Find where the given text appears and provide that cell's center as (X, Y) coordinate. 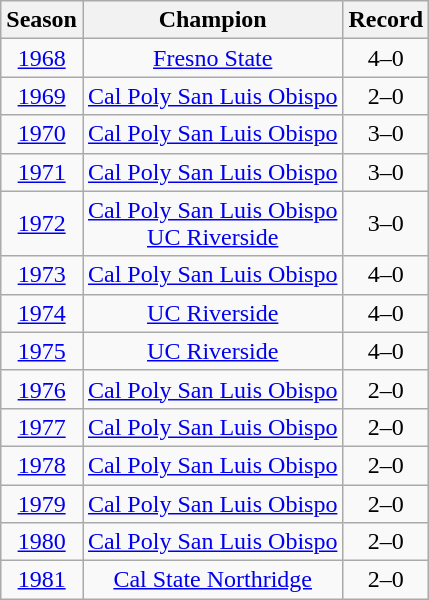
1969 (42, 96)
1973 (42, 275)
Season (42, 20)
1979 (42, 503)
1978 (42, 465)
1974 (42, 313)
1975 (42, 351)
Champion (212, 20)
1968 (42, 58)
1977 (42, 427)
1970 (42, 134)
1981 (42, 580)
1980 (42, 542)
Record (386, 20)
1971 (42, 172)
1972 (42, 224)
Cal Poly San Luis ObispoUC Riverside (212, 224)
Fresno State (212, 58)
1976 (42, 389)
Cal State Northridge (212, 580)
